Pinpoint the cell where the given text exists, returning its [X, Y] midpoint coordinate. 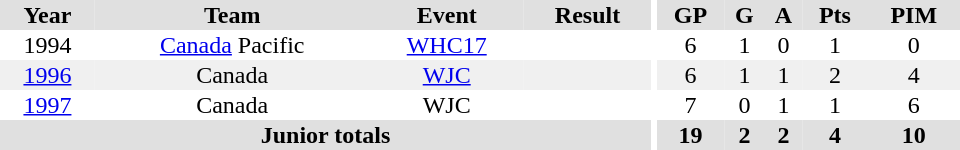
A [784, 15]
Pts [834, 15]
PIM [914, 15]
10 [914, 135]
Canada Pacific [232, 45]
Event [447, 15]
19 [691, 135]
1994 [48, 45]
Year [48, 15]
Result [588, 15]
Junior totals [326, 135]
GP [691, 15]
1996 [48, 75]
WHC17 [447, 45]
7 [691, 105]
G [744, 15]
Team [232, 15]
1997 [48, 105]
